Scan for the cell matching the given text and deliver its [X, Y] coordinate at center. 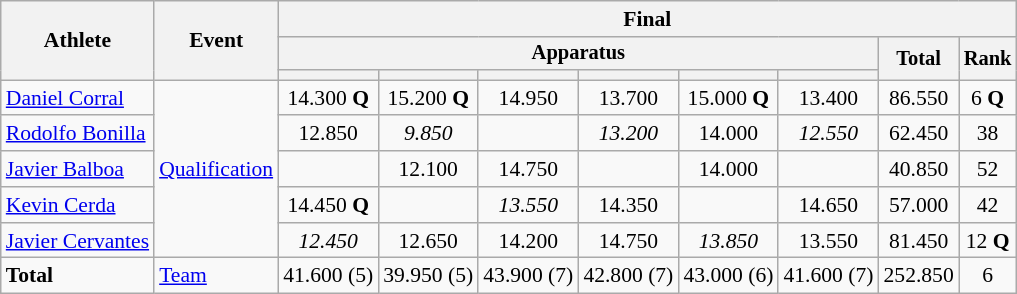
Rodolfo Bonilla [78, 134]
Rank [988, 58]
43.900 (7) [528, 276]
9.850 [428, 134]
14.200 [528, 241]
252.850 [918, 276]
12.650 [428, 241]
6 [988, 276]
42 [988, 205]
14.650 [828, 205]
15.200 Q [428, 98]
52 [988, 169]
57.000 [918, 205]
12.450 [328, 241]
13.700 [628, 98]
13.850 [728, 241]
Team [216, 276]
Final [647, 19]
86.550 [918, 98]
41.600 (7) [828, 276]
Javier Cervantes [78, 241]
14.300 Q [328, 98]
12.550 [828, 134]
12.850 [328, 134]
41.600 (5) [328, 276]
13.200 [628, 134]
14.450 Q [328, 205]
Javier Balboa [78, 169]
12 Q [988, 241]
12.100 [428, 169]
Daniel Corral [78, 98]
6 Q [988, 98]
Event [216, 40]
Qualification [216, 169]
38 [988, 134]
43.000 (6) [728, 276]
Kevin Cerda [78, 205]
15.000 Q [728, 98]
Apparatus [578, 54]
62.450 [918, 134]
14.950 [528, 98]
40.850 [918, 169]
Athlete [78, 40]
13.400 [828, 98]
81.450 [918, 241]
14.350 [628, 205]
39.950 (5) [428, 276]
42.800 (7) [628, 276]
